Scan for the cell matching the given text and deliver its [x, y] coordinate at center. 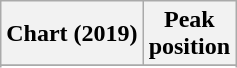
Peak position [189, 34]
Chart (2019) [72, 34]
